Find where the given text appears and provide that cell's center as [X, Y] coordinate. 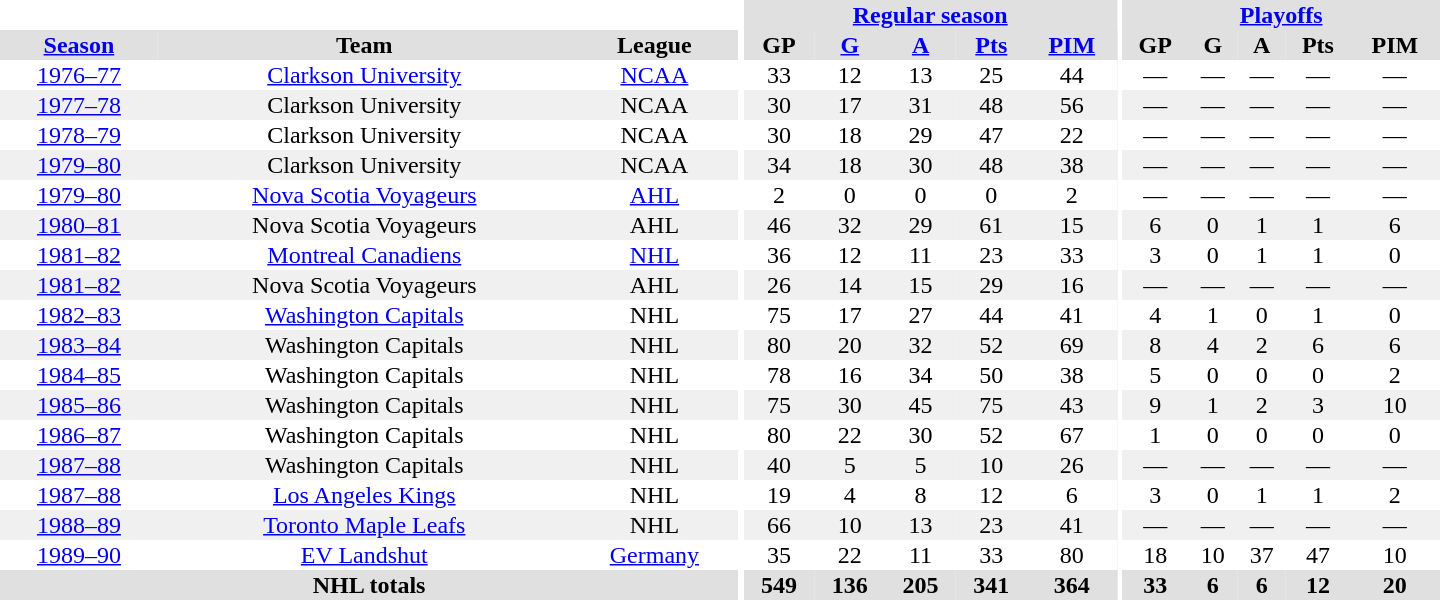
67 [1072, 435]
43 [1072, 405]
37 [1262, 555]
1976–77 [79, 75]
27 [920, 315]
NHL totals [369, 585]
56 [1072, 105]
25 [992, 75]
League [655, 45]
549 [780, 585]
14 [850, 285]
Germany [655, 555]
78 [780, 375]
1978–79 [79, 135]
Playoffs [1281, 15]
31 [920, 105]
136 [850, 585]
205 [920, 585]
341 [992, 585]
40 [780, 465]
45 [920, 405]
Montreal Canadiens [364, 255]
1988–89 [79, 525]
19 [780, 495]
61 [992, 225]
Toronto Maple Leafs [364, 525]
50 [992, 375]
Season [79, 45]
1984–85 [79, 375]
1985–86 [79, 405]
1989–90 [79, 555]
364 [1072, 585]
66 [780, 525]
Team [364, 45]
1983–84 [79, 345]
35 [780, 555]
36 [780, 255]
9 [1155, 405]
69 [1072, 345]
1980–81 [79, 225]
Regular season [930, 15]
Los Angeles Kings [364, 495]
1977–78 [79, 105]
1986–87 [79, 435]
1982–83 [79, 315]
46 [780, 225]
EV Landshut [364, 555]
